Return the [X, Y] coordinate for the center point of the cell that contains the specified text.  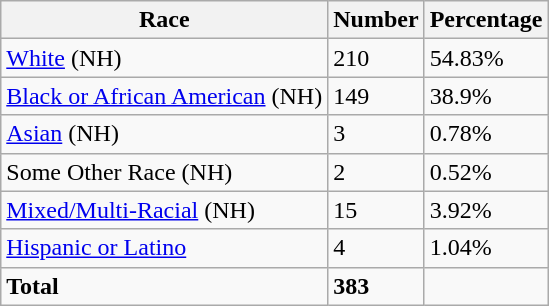
383 [376, 286]
Some Other Race (NH) [164, 172]
4 [376, 248]
3.92% [486, 210]
Percentage [486, 20]
Number [376, 20]
0.52% [486, 172]
1.04% [486, 248]
0.78% [486, 134]
15 [376, 210]
Total [164, 286]
Race [164, 20]
3 [376, 134]
38.9% [486, 96]
149 [376, 96]
54.83% [486, 58]
Hispanic or Latino [164, 248]
Black or African American (NH) [164, 96]
Asian (NH) [164, 134]
White (NH) [164, 58]
2 [376, 172]
210 [376, 58]
Mixed/Multi-Racial (NH) [164, 210]
